Extract the (X, Y) coordinate from the center of the cell holding the provided text.  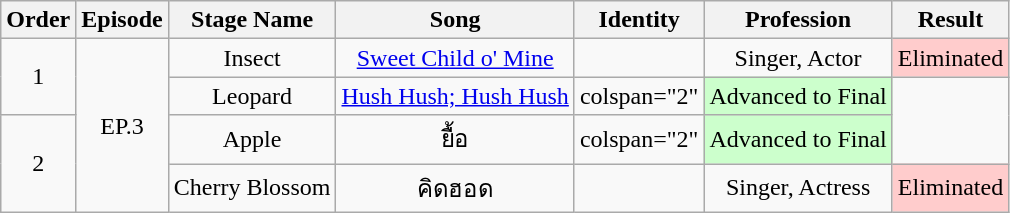
Hush Hush; Hush Hush (455, 96)
EP.3 (122, 126)
1 (38, 77)
Profession (798, 20)
Singer, Actress (798, 188)
Episode (122, 20)
Apple (252, 140)
Stage Name (252, 20)
Sweet Child o' Mine (455, 58)
Identity (639, 20)
Result (950, 20)
Order (38, 20)
Leopard (252, 96)
คิดฮอด (455, 188)
Insect (252, 58)
Cherry Blossom (252, 188)
2 (38, 164)
ยื้อ (455, 140)
Singer, Actor (798, 58)
Song (455, 20)
